Find where the given text appears and provide that cell's center as (x, y) coordinate. 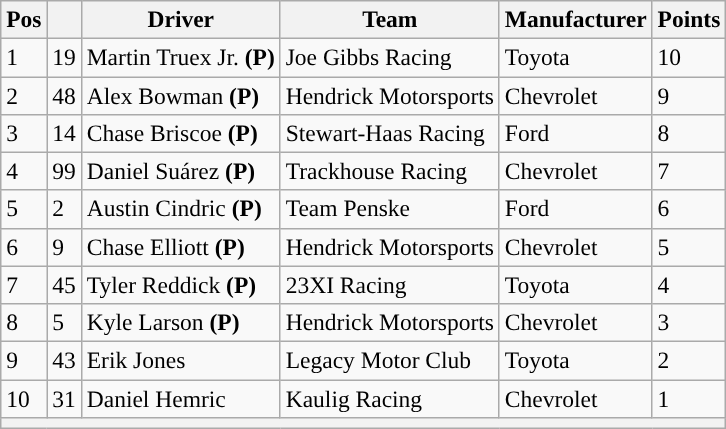
Points (689, 19)
Kaulig Racing (390, 398)
Erik Jones (180, 360)
Martin Truex Jr. (P) (180, 57)
19 (64, 57)
Daniel Hemric (180, 398)
Chase Briscoe (P) (180, 133)
Daniel Suárez (P) (180, 171)
48 (64, 95)
Joe Gibbs Racing (390, 57)
31 (64, 398)
Kyle Larson (P) (180, 322)
Trackhouse Racing (390, 171)
Team Penske (390, 209)
Stewart-Haas Racing (390, 133)
Austin Cindric (P) (180, 209)
Pos (24, 19)
45 (64, 285)
Alex Bowman (P) (180, 95)
23XI Racing (390, 285)
Chase Elliott (P) (180, 247)
99 (64, 171)
Team (390, 19)
Tyler Reddick (P) (180, 285)
43 (64, 360)
14 (64, 133)
Driver (180, 19)
Legacy Motor Club (390, 360)
Manufacturer (576, 19)
